Output the [x, y] coordinate of the center of the cell containing the given text.  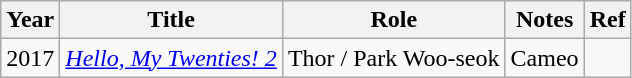
Year [30, 20]
Cameo [544, 58]
Title [172, 20]
Notes [544, 20]
Ref [608, 20]
2017 [30, 58]
Hello, My Twenties! 2 [172, 58]
Role [394, 20]
Thor / Park Woo-seok [394, 58]
